Output the (x, y) coordinate of the center of the cell containing the given text.  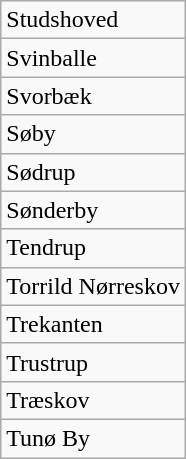
Svinballe (94, 58)
Trustrup (94, 362)
Svorbæk (94, 96)
Sønderby (94, 210)
Studshoved (94, 20)
Træskov (94, 400)
Trekanten (94, 324)
Torrild Nørreskov (94, 286)
Tunø By (94, 438)
Sødrup (94, 172)
Søby (94, 134)
Tendrup (94, 248)
